Return the [X, Y] coordinate for the center point of the cell that contains the specified text.  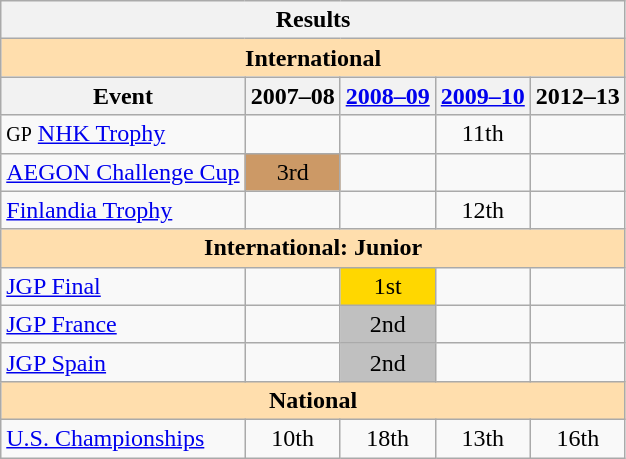
Results [314, 20]
International [314, 58]
2007–08 [292, 96]
10th [292, 438]
1st [388, 286]
International: Junior [314, 248]
11th [482, 134]
3rd [292, 172]
Event [123, 96]
2012–13 [578, 96]
13th [482, 438]
16th [578, 438]
National [314, 400]
2008–09 [388, 96]
JGP Spain [123, 362]
12th [482, 210]
GP NHK Trophy [123, 134]
JGP France [123, 324]
18th [388, 438]
U.S. Championships [123, 438]
AEGON Challenge Cup [123, 172]
Finlandia Trophy [123, 210]
JGP Final [123, 286]
2009–10 [482, 96]
